Find where the given text appears and provide that cell's center as [x, y] coordinate. 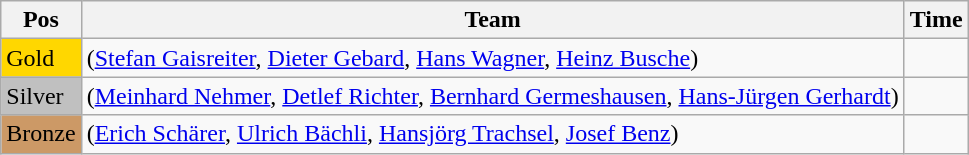
Pos [41, 20]
Silver [41, 96]
Team [492, 20]
(Erich Schärer, Ulrich Bächli, Hansjörg Trachsel, Josef Benz) [492, 134]
(Meinhard Nehmer, Detlef Richter, Bernhard Germeshausen, Hans-Jürgen Gerhardt) [492, 96]
Time [936, 20]
(Stefan Gaisreiter, Dieter Gebard, Hans Wagner, Heinz Busche) [492, 58]
Bronze [41, 134]
Gold [41, 58]
